Provide the (x, y) coordinate of the cell's center where the given text is located.  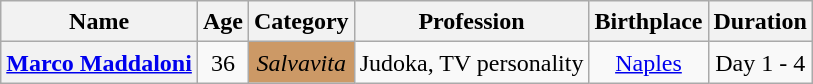
Judoka, TV personality (472, 62)
Age (222, 22)
36 (222, 62)
Day 1 - 4 (760, 62)
Birthplace (648, 22)
Profession (472, 22)
Marco Maddaloni (100, 62)
Category (301, 22)
Naples (648, 62)
Duration (760, 22)
Name (100, 22)
Salvavita (301, 62)
